Locate the cell with the specified text and output its (X, Y) center coordinate. 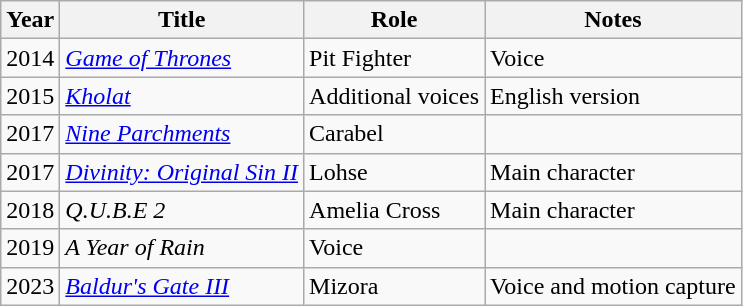
Lohse (394, 172)
Voice and motion capture (614, 286)
Amelia Cross (394, 210)
2014 (30, 58)
English version (614, 96)
A Year of Rain (182, 248)
Kholat (182, 96)
Divinity: Original Sin II (182, 172)
Nine Parchments (182, 134)
Notes (614, 20)
Game of Thrones (182, 58)
Baldur's Gate III (182, 286)
2023 (30, 286)
Additional voices (394, 96)
2018 (30, 210)
2019 (30, 248)
Carabel (394, 134)
2015 (30, 96)
Mizora (394, 286)
Year (30, 20)
Title (182, 20)
Q.U.B.E 2 (182, 210)
Pit Fighter (394, 58)
Role (394, 20)
